Find where the given text appears and provide that cell's center as (x, y) coordinate. 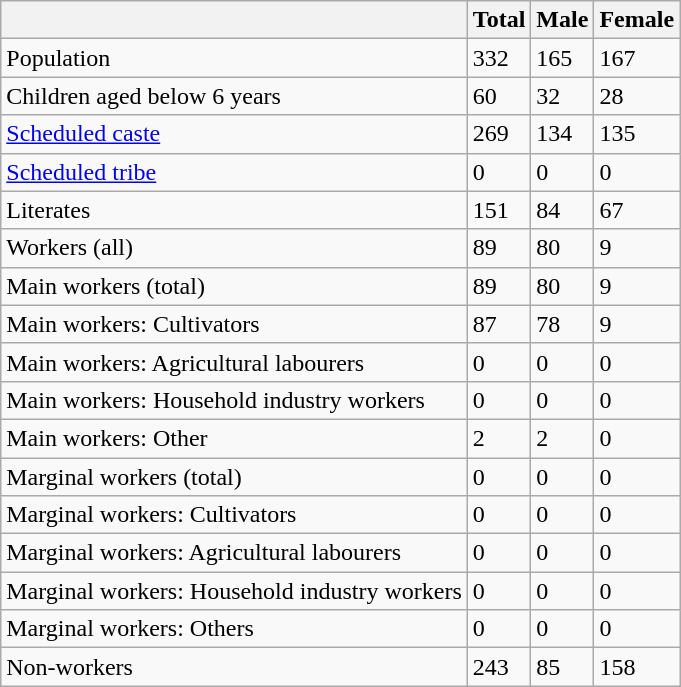
332 (499, 58)
Female (637, 20)
60 (499, 96)
78 (562, 324)
Marginal workers: Cultivators (234, 515)
87 (499, 324)
151 (499, 210)
167 (637, 58)
85 (562, 667)
Main workers: Household industry workers (234, 400)
84 (562, 210)
243 (499, 667)
Total (499, 20)
28 (637, 96)
Male (562, 20)
Literates (234, 210)
Main workers: Cultivators (234, 324)
Main workers: Other (234, 438)
Main workers (total) (234, 286)
Children aged below 6 years (234, 96)
Scheduled caste (234, 134)
Marginal workers (total) (234, 477)
Marginal workers: Household industry workers (234, 591)
269 (499, 134)
165 (562, 58)
32 (562, 96)
Workers (all) (234, 248)
Population (234, 58)
Non-workers (234, 667)
Marginal workers: Others (234, 629)
135 (637, 134)
158 (637, 667)
134 (562, 134)
Main workers: Agricultural labourers (234, 362)
67 (637, 210)
Marginal workers: Agricultural labourers (234, 553)
Scheduled tribe (234, 172)
